Return [x, y] of the center of cell containing provided text 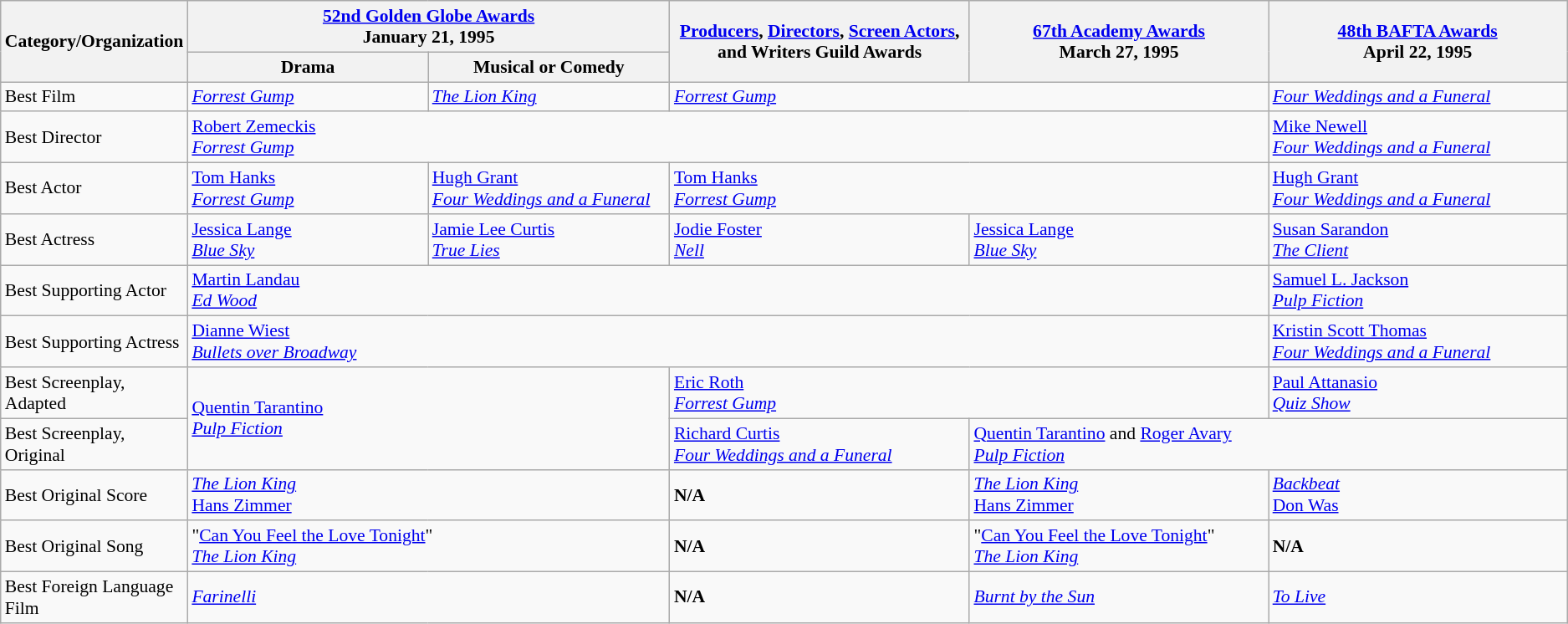
Musical or Comedy [549, 67]
Best Foreign Language Film [94, 597]
Best Screenplay, Adapted [94, 393]
52nd Golden Globe AwardsJanuary 21, 1995 [428, 27]
Robert ZemeckisForrest Gump [728, 137]
Jodie FosterNell [820, 239]
Jamie Lee CurtisTrue Lies [549, 239]
Best Original Song [94, 547]
Richard CurtisFour Weddings and a Funeral [820, 443]
The Lion King [549, 97]
48th BAFTA AwardsApril 22, 1995 [1418, 42]
Best Film [94, 97]
Category/Organization [94, 42]
Quentin TarantinoPulp Fiction [428, 418]
Eric RothForrest Gump [969, 393]
Best Supporting Actor [94, 291]
Best Original Score [94, 495]
67th Academy AwardsMarch 27, 1995 [1119, 42]
Best Actress [94, 239]
Mike NewellFour Weddings and a Funeral [1418, 137]
Samuel L. JacksonPulp Fiction [1418, 291]
Kristin Scott ThomasFour Weddings and a Funeral [1418, 341]
Best Director [94, 137]
Drama [308, 67]
BackbeatDon Was [1418, 495]
To Live [1418, 597]
Martin LandauEd Wood [728, 291]
Best Screenplay, Original [94, 443]
Best Actor [94, 189]
Quentin Tarantino and Roger AvaryPulp Fiction [1268, 443]
Best Supporting Actress [94, 341]
Susan SarandonThe Client [1418, 239]
Burnt by the Sun [1119, 597]
Producers, Directors, Screen Actors, and Writers Guild Awards [820, 42]
Dianne WiestBullets over Broadway [728, 341]
Paul AttanasioQuiz Show [1418, 393]
Four Weddings and a Funeral [1418, 97]
Farinelli [428, 597]
